Capture the cell that displays the provided text and extract its [x, y] central coordinate. 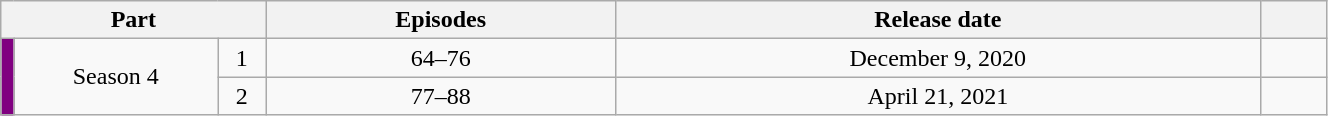
Part [134, 20]
April 21, 2021 [938, 96]
Release date [938, 20]
1 [242, 58]
December 9, 2020 [938, 58]
Season 4 [116, 77]
77–88 [441, 96]
Episodes [441, 20]
64–76 [441, 58]
2 [242, 96]
